Capture the cell that displays the provided text and extract its (x, y) central coordinate. 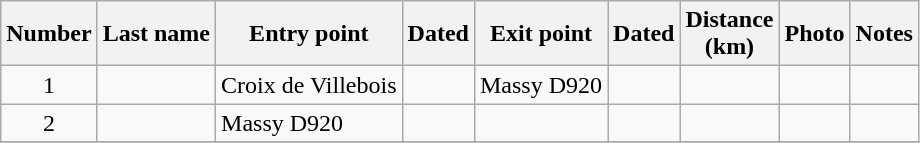
Number (49, 34)
Croix de Villebois (310, 85)
2 (49, 123)
1 (49, 85)
Notes (884, 34)
Last name (156, 34)
Photo (814, 34)
Entry point (310, 34)
Distance (km) (730, 34)
Exit point (540, 34)
